Extract the [x, y] coordinate from the center of the cell holding the provided text.  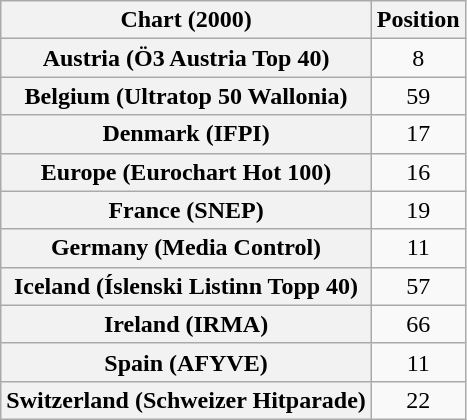
57 [418, 286]
Belgium (Ultratop 50 Wallonia) [186, 96]
France (SNEP) [186, 210]
Switzerland (Schweizer Hitparade) [186, 400]
66 [418, 324]
Spain (AFYVE) [186, 362]
Chart (2000) [186, 20]
Position [418, 20]
Iceland (Íslenski Listinn Topp 40) [186, 286]
16 [418, 172]
19 [418, 210]
17 [418, 134]
Denmark (IFPI) [186, 134]
8 [418, 58]
Europe (Eurochart Hot 100) [186, 172]
59 [418, 96]
22 [418, 400]
Germany (Media Control) [186, 248]
Ireland (IRMA) [186, 324]
Austria (Ö3 Austria Top 40) [186, 58]
